For the text-containing cell, return its midpoint in (x, y) coordinate format. 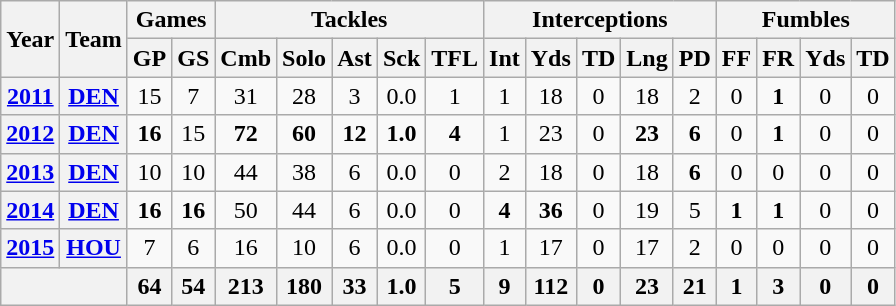
Int (505, 58)
36 (550, 210)
GP (149, 58)
31 (246, 96)
Team (94, 39)
60 (304, 134)
Lng (647, 58)
38 (304, 172)
Year (30, 39)
Sck (401, 58)
33 (355, 286)
2015 (30, 248)
72 (246, 134)
FR (778, 58)
2014 (30, 210)
19 (647, 210)
Solo (304, 58)
Interceptions (600, 20)
213 (246, 286)
54 (194, 286)
180 (304, 286)
GS (194, 58)
64 (149, 286)
Games (170, 20)
2013 (30, 172)
PD (694, 58)
Cmb (246, 58)
HOU (94, 248)
28 (304, 96)
Ast (355, 58)
21 (694, 286)
Fumbles (806, 20)
TFL (455, 58)
2012 (30, 134)
FF (736, 58)
12 (355, 134)
2011 (30, 96)
112 (550, 286)
9 (505, 286)
50 (246, 210)
Tackles (350, 20)
